Provide the (x, y) coordinate of the cell's center where the given text is located.  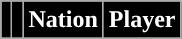
Nation (63, 20)
Player (142, 20)
